Output the (x, y) coordinate of the center of the cell containing the given text.  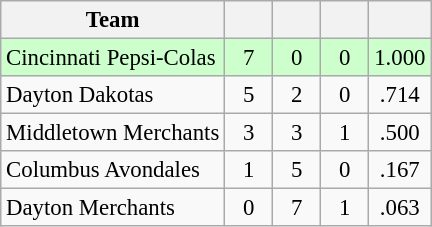
2 (297, 95)
.167 (400, 170)
.500 (400, 133)
.714 (400, 95)
Dayton Dakotas (113, 95)
1.000 (400, 58)
.063 (400, 208)
Columbus Avondales (113, 170)
Team (113, 20)
Dayton Merchants (113, 208)
Middletown Merchants (113, 133)
Cincinnati Pepsi-Colas (113, 58)
